Determine the [x, y] coordinate at the center of the cell enclosing the given text.  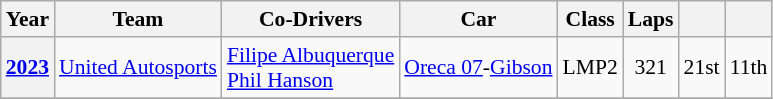
Team [138, 19]
Class [590, 19]
2023 [28, 68]
LMP2 [590, 68]
Oreca 07-Gibson [478, 68]
Co-Drivers [310, 19]
United Autosports [138, 68]
Laps [651, 19]
21st [702, 68]
11th [749, 68]
Car [478, 19]
Filipe Albuquerque Phil Hanson [310, 68]
321 [651, 68]
Year [28, 19]
